Scan for the cell matching the given text and deliver its (X, Y) coordinate at center. 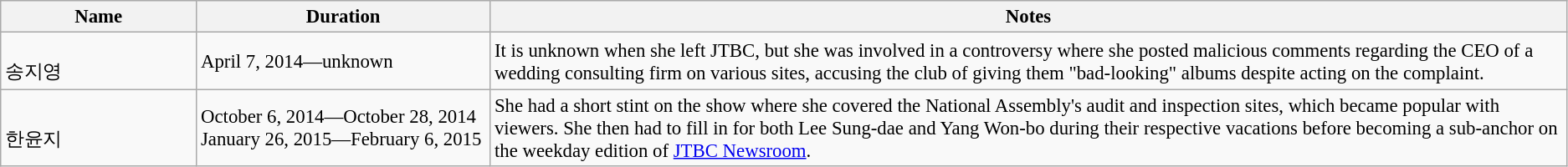
송지영 (99, 62)
Notes (1029, 17)
Name (99, 17)
October 6, 2014—October 28, 2014January 26, 2015—February 6, 2015 (343, 129)
Duration (343, 17)
한윤지 (99, 129)
April 7, 2014—unknown (343, 62)
